Scan for the cell matching the given text and deliver its (x, y) coordinate at center. 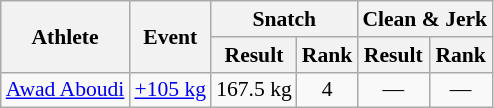
Snatch (284, 19)
167.5 kg (254, 90)
Event (170, 36)
4 (328, 90)
Athlete (66, 36)
+105 kg (170, 90)
Clean & Jerk (424, 19)
Awad Aboudi (66, 90)
